Search for the cell housing the specified text and yield its [x, y] center coordinate. 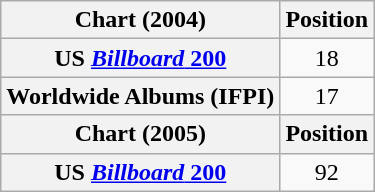
Chart (2004) [140, 20]
Chart (2005) [140, 134]
17 [327, 96]
18 [327, 58]
Worldwide Albums (IFPI) [140, 96]
92 [327, 172]
